Search for the cell housing the specified text and yield its (X, Y) center coordinate. 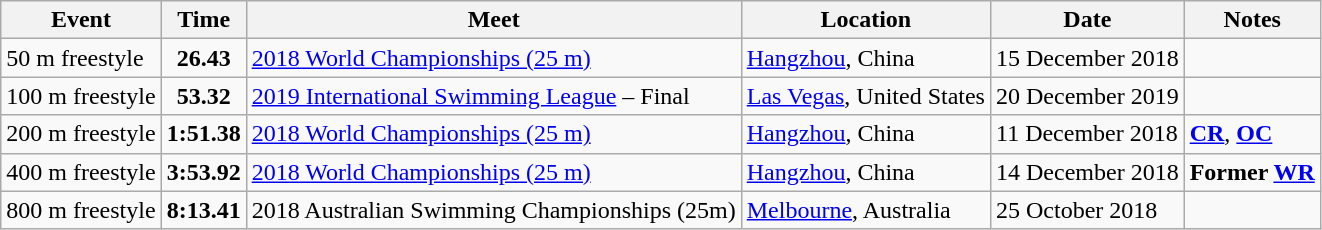
25 October 2018 (1087, 210)
Melbourne, Australia (866, 210)
Notes (1252, 20)
Meet (494, 20)
15 December 2018 (1087, 58)
200 m freestyle (81, 134)
Time (204, 20)
CR, OC (1252, 134)
400 m freestyle (81, 172)
14 December 2018 (1087, 172)
Former WR (1252, 172)
Date (1087, 20)
26.43 (204, 58)
50 m freestyle (81, 58)
53.32 (204, 96)
8:13.41 (204, 210)
2018 Australian Swimming Championships (25m) (494, 210)
11 December 2018 (1087, 134)
3:53.92 (204, 172)
Las Vegas, United States (866, 96)
20 December 2019 (1087, 96)
Location (866, 20)
2019 International Swimming League – Final (494, 96)
800 m freestyle (81, 210)
100 m freestyle (81, 96)
Event (81, 20)
1:51.38 (204, 134)
